Return the (X, Y) coordinate for the center point of the cell that contains the specified text.  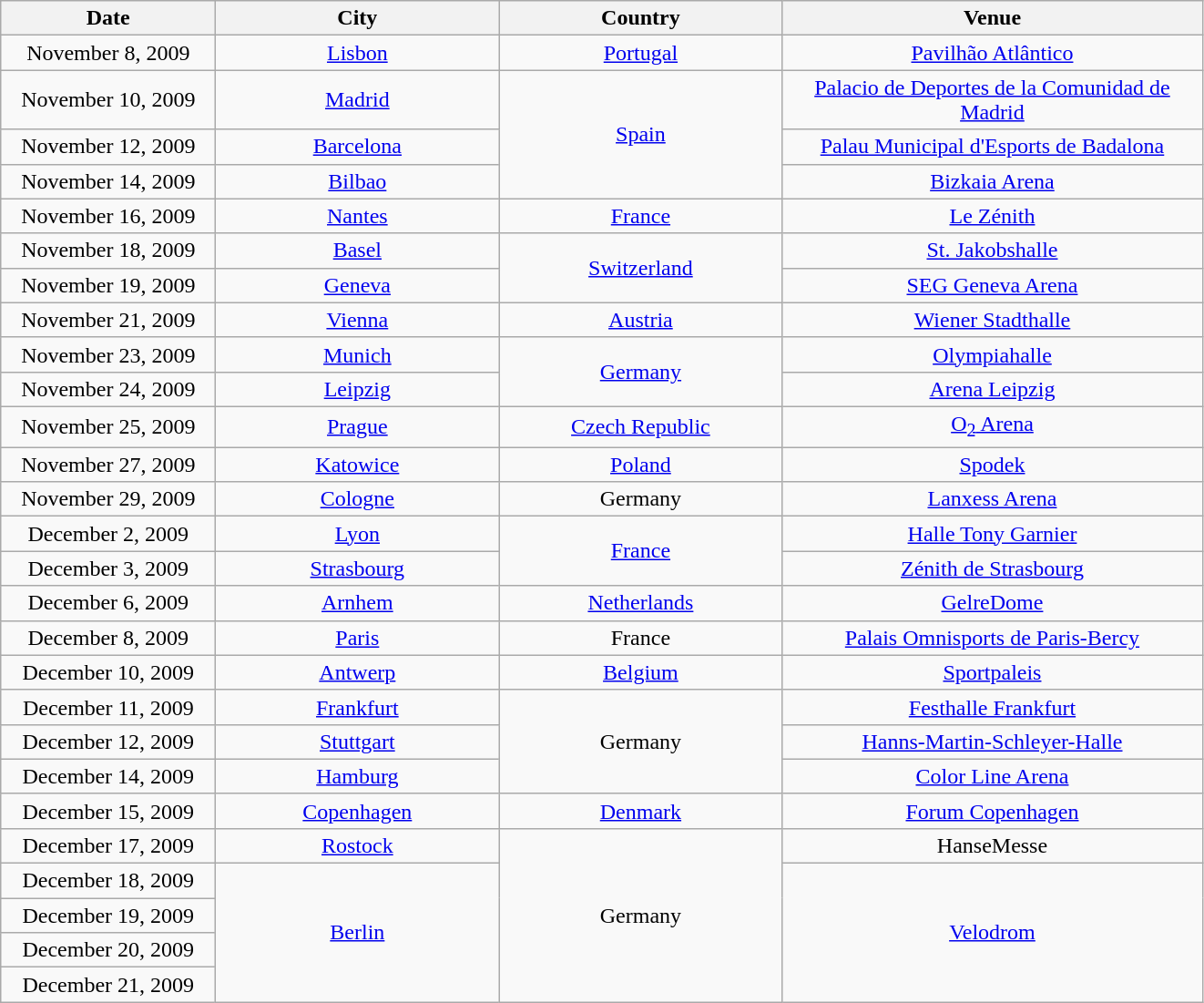
Halle Tony Garnier (993, 534)
Berlin (357, 933)
Madrid (357, 100)
Prague (357, 426)
November 18, 2009 (108, 251)
Nantes (357, 216)
Palau Municipal d'Esports de Badalona (993, 147)
Sportpaleis (993, 672)
December 17, 2009 (108, 845)
Lanxess Arena (993, 499)
St. Jakobshalle (993, 251)
Color Line Arena (993, 776)
December 18, 2009 (108, 881)
December 2, 2009 (108, 534)
Hanns-Martin-Schleyer-Halle (993, 742)
November 19, 2009 (108, 285)
November 24, 2009 (108, 389)
Denmark (641, 811)
Le Zénith (993, 216)
Venue (993, 18)
Austria (641, 320)
December 21, 2009 (108, 985)
Frankfurt (357, 707)
HanseMesse (993, 845)
Poland (641, 465)
Copenhagen (357, 811)
November 27, 2009 (108, 465)
Bilbao (357, 181)
Switzerland (641, 268)
SEG Geneva Arena (993, 285)
November 23, 2009 (108, 354)
December 15, 2009 (108, 811)
December 11, 2009 (108, 707)
Strasbourg (357, 568)
December 19, 2009 (108, 916)
November 29, 2009 (108, 499)
November 12, 2009 (108, 147)
Geneva (357, 285)
November 16, 2009 (108, 216)
Lisbon (357, 53)
December 10, 2009 (108, 672)
December 12, 2009 (108, 742)
Stuttgart (357, 742)
Antwerp (357, 672)
Bizkaia Arena (993, 181)
December 20, 2009 (108, 950)
O2 Arena (993, 426)
GelreDome (993, 603)
December 3, 2009 (108, 568)
Forum Copenhagen (993, 811)
December 14, 2009 (108, 776)
Pavilhão Atlântico (993, 53)
Rostock (357, 845)
Hamburg (357, 776)
Arena Leipzig (993, 389)
Country (641, 18)
Barcelona (357, 147)
Zénith de Strasbourg (993, 568)
November 14, 2009 (108, 181)
Palacio de Deportes de la Comunidad de Madrid (993, 100)
Leipzig (357, 389)
Netherlands (641, 603)
Paris (357, 638)
Czech Republic (641, 426)
City (357, 18)
Basel (357, 251)
Vienna (357, 320)
December 6, 2009 (108, 603)
Katowice (357, 465)
Spodek (993, 465)
Portugal (641, 53)
Olympiahalle (993, 354)
Date (108, 18)
November 10, 2009 (108, 100)
Festhalle Frankfurt (993, 707)
Cologne (357, 499)
November 21, 2009 (108, 320)
Spain (641, 135)
November 25, 2009 (108, 426)
Palais Omnisports de Paris-Bercy (993, 638)
November 8, 2009 (108, 53)
Velodrom (993, 933)
Munich (357, 354)
Belgium (641, 672)
Arnhem (357, 603)
Wiener Stadthalle (993, 320)
Lyon (357, 534)
December 8, 2009 (108, 638)
